Search for the cell housing the specified text and yield its [x, y] center coordinate. 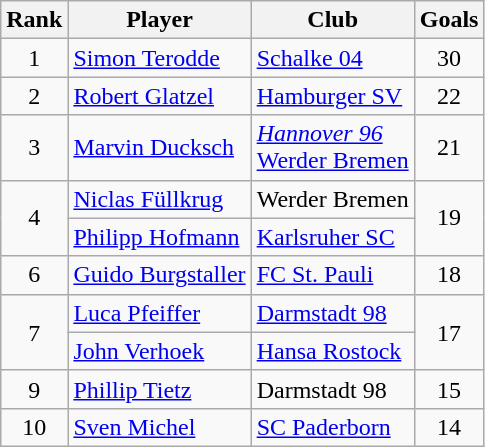
4 [34, 218]
Hannover 96Werder Bremen [332, 148]
19 [449, 218]
Player [160, 20]
30 [449, 58]
Niclas Füllkrug [160, 199]
Hamburger SV [332, 96]
Karlsruher SC [332, 237]
Luca Pfeiffer [160, 313]
6 [34, 275]
Sven Michel [160, 427]
Phillip Tietz [160, 389]
Hansa Rostock [332, 351]
18 [449, 275]
Werder Bremen [332, 199]
1 [34, 58]
Goals [449, 20]
John Verhoek [160, 351]
Simon Terodde [160, 58]
Philipp Hofmann [160, 237]
Schalke 04 [332, 58]
Rank [34, 20]
Guido Burgstaller [160, 275]
9 [34, 389]
7 [34, 332]
2 [34, 96]
22 [449, 96]
14 [449, 427]
Robert Glatzel [160, 96]
SC Paderborn [332, 427]
FC St. Pauli [332, 275]
Club [332, 20]
Marvin Ducksch [160, 148]
10 [34, 427]
21 [449, 148]
17 [449, 332]
3 [34, 148]
15 [449, 389]
